Search for the cell housing the specified text and yield its (x, y) center coordinate. 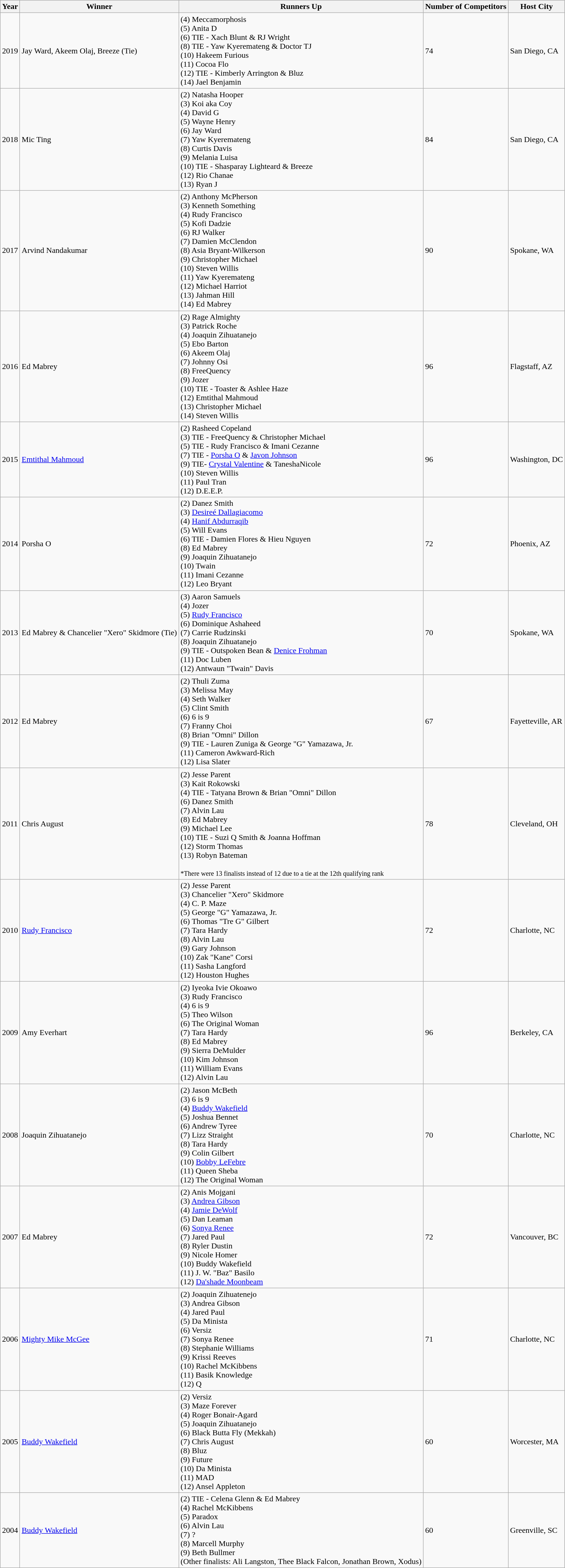
2010 (10, 930)
Jay Ward, Akeem Olaj, Breeze (Tie) (100, 50)
2019 (10, 50)
Flagstaff, AZ (536, 366)
2015 (10, 459)
84 (466, 139)
2012 (10, 721)
Mic Ting (100, 139)
2017 (10, 251)
78 (466, 824)
Washington, DC (536, 459)
Vancouver, BC (536, 1237)
71 (466, 1339)
Host City (536, 7)
Year (10, 7)
Berkeley, CA (536, 1032)
Worcester, MA (536, 1442)
67 (466, 721)
2013 (10, 633)
2005 (10, 1442)
Porsha O (100, 544)
Phoenix, AZ (536, 544)
2009 (10, 1032)
90 (466, 251)
2011 (10, 824)
Joaquin Zihuatanejo (100, 1135)
Arvind Nandakumar (100, 251)
Number of Competitors (466, 7)
Cleveland, OH (536, 824)
Amy Everhart (100, 1032)
74 (466, 50)
Runners Up (301, 7)
Mighty Mike McGee (100, 1339)
2016 (10, 366)
Rudy Francisco (100, 930)
Greenville, SC (536, 1531)
Fayetteville, AR (536, 721)
2018 (10, 139)
2014 (10, 544)
2004 (10, 1531)
2006 (10, 1339)
Ed Mabrey & Chancelier "Xero" Skidmore (Tie) (100, 633)
2007 (10, 1237)
2008 (10, 1135)
Winner (100, 7)
Chris August (100, 824)
Emtithal Mahmoud (100, 459)
